Return the [X, Y] coordinate for the center point of the cell that contains the specified text.  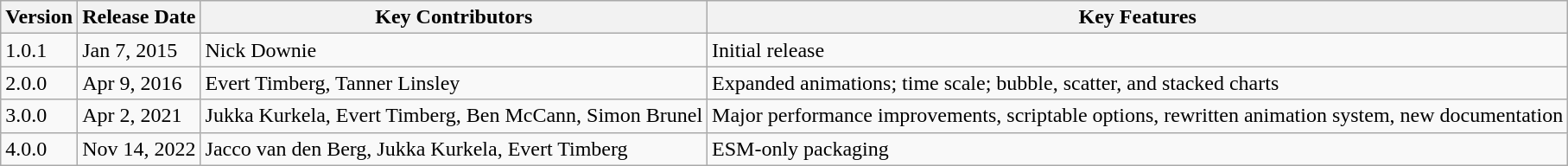
Apr 9, 2016 [139, 83]
Evert Timberg, Tanner Linsley [454, 83]
3.0.0 [40, 116]
Jukka Kurkela, Evert Timberg, Ben McCann, Simon Brunel [454, 116]
4.0.0 [40, 149]
Nov 14, 2022 [139, 149]
Key Contributors [454, 17]
Version [40, 17]
Apr 2, 2021 [139, 116]
Major performance improvements, scriptable options, rewritten animation system, new documentation [1138, 116]
2.0.0 [40, 83]
Jacco van den Berg, Jukka Kurkela, Evert Timberg [454, 149]
Nick Downie [454, 50]
ESM-only packaging [1138, 149]
1.0.1 [40, 50]
Jan 7, 2015 [139, 50]
Release Date [139, 17]
Key Features [1138, 17]
Expanded animations; time scale; bubble, scatter, and stacked charts [1138, 83]
Initial release [1138, 50]
